Detect which cell encompasses the target text, then output its (x, y) center coordinate. 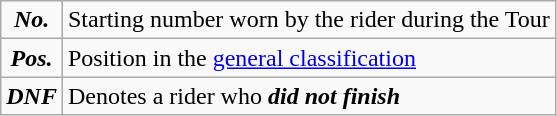
Starting number worn by the rider during the Tour (308, 20)
Position in the general classification (308, 58)
Pos. (32, 58)
No. (32, 20)
DNF (32, 96)
Denotes a rider who did not finish (308, 96)
